Scan for the cell matching the given text and deliver its (x, y) coordinate at center. 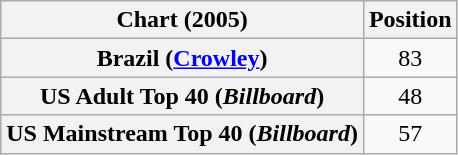
US Mainstream Top 40 (Billboard) (182, 134)
US Adult Top 40 (Billboard) (182, 96)
48 (410, 96)
Brazil (Crowley) (182, 58)
57 (410, 134)
Chart (2005) (182, 20)
83 (410, 58)
Position (410, 20)
